Extract the [x, y] coordinate from the center of the cell holding the provided text.  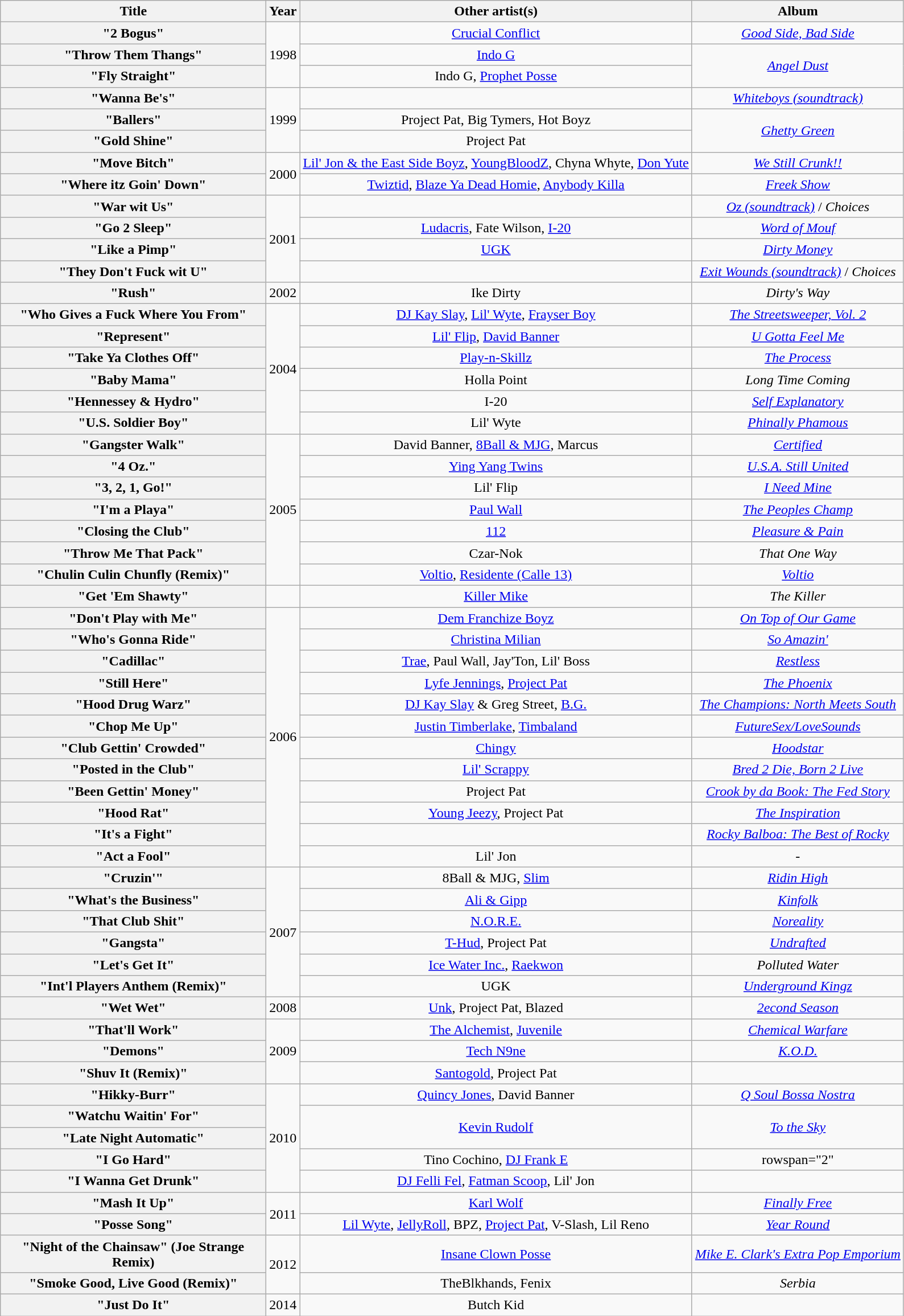
Butch Kid [496, 1305]
Chingy [496, 748]
"Watchu Waitin' For" [133, 1116]
Title [133, 11]
"Go 2 Sleep" [133, 228]
2007 [283, 932]
Freek Show [798, 184]
Q Soul Bossa Nostra [798, 1095]
Ludacris, Fate Wilson, I-20 [496, 228]
"Still Here" [133, 683]
Santogold, Project Pat [496, 1073]
Czar-Nok [496, 553]
2012 [283, 1265]
Karl Wolf [496, 1203]
Lil' Jon [496, 856]
Lil' Flip [496, 488]
K.O.D. [798, 1051]
"Been Gettin' Money" [133, 791]
Long Time Coming [798, 380]
Polluted Water [798, 965]
Killer Mike [496, 596]
rowspan="2" [798, 1159]
"Act a Fool" [133, 856]
I Need Mine [798, 488]
Word of Mouf [798, 228]
Other artist(s) [496, 11]
Christina Milian [496, 640]
So Amazin' [798, 640]
"Don't Play with Me" [133, 618]
2000 [283, 174]
Undrafted [798, 943]
"What's the Business" [133, 899]
Holla Point [496, 380]
"Hood Drug Warz" [133, 705]
Rocky Balboa: The Best of Rocky [798, 834]
"That Club Shit" [133, 921]
"I Go Hard" [133, 1159]
Kevin Rudolf [496, 1127]
"Represent" [133, 336]
"They Don't Fuck wit U" [133, 272]
Hoodstar [798, 748]
Serbia [798, 1283]
"Chulin Culin Chunfly (Remix)" [133, 574]
"Throw Them Thangs" [133, 55]
The Peoples Champ [798, 509]
Insane Clown Posse [496, 1253]
TheBlkhands, Fenix [496, 1283]
Ying Yang Twins [496, 466]
Lil' Scrappy [496, 770]
Unk, Project Pat, Blazed [496, 1008]
2002 [283, 293]
"Baby Mama" [133, 380]
"Cadillac" [133, 661]
"Hennessey & Hydro" [133, 401]
"Who Gives a Fuck Where You From" [133, 315]
"Closing the Club" [133, 531]
U.S.A. Still United [798, 466]
Kinfolk [798, 899]
2008 [283, 1008]
Twiztid, Blaze Ya Dead Homie, Anybody Killa [496, 184]
Indo G, Prophet Posse [496, 76]
"I'm a Playa" [133, 509]
The Inspiration [798, 813]
DJ Felli Fel, Fatman Scoop, Lil' Jon [496, 1181]
Lil' Flip, David Banner [496, 336]
"It's a Fight" [133, 834]
Lil' Wyte [496, 423]
"U.S. Soldier Boy" [133, 423]
2006 [283, 737]
The Phoenix [798, 683]
N.O.R.E. [496, 921]
I-20 [496, 401]
Lyfe Jennings, Project Pat [496, 683]
Ghetty Green [798, 130]
Dem Franchize Boyz [496, 618]
"Shuv It (Remix)" [133, 1073]
Certified [798, 445]
"Smoke Good, Live Good (Remix)" [133, 1283]
Justin Timberlake, Timbaland [496, 726]
Year Round [798, 1224]
Crucial Conflict [496, 33]
The Champions: North Meets South [798, 705]
"Rush" [133, 293]
Play-n-Skillz [496, 358]
Ali & Gipp [496, 899]
Lil Wyte, JellyRoll, BPZ, Project Pat, V-Slash, Lil Reno [496, 1224]
"I Wanna Get Drunk" [133, 1181]
"Ballers" [133, 120]
"Mash It Up" [133, 1203]
1999 [283, 120]
Voltio, Residente (Calle 13) [496, 574]
Lil' Jon & the East Side Boyz, YoungBloodZ, Chyna Whyte, Don Yute [496, 163]
"Gold Shine" [133, 141]
"Posse Song" [133, 1224]
"Where itz Goin' Down" [133, 184]
DJ Kay Slay, Lil' Wyte, Frayser Boy [496, 315]
The Alchemist, Juvenile [496, 1030]
"3, 2, 1, Go!" [133, 488]
Voltio [798, 574]
Ice Water Inc., Raekwon [496, 965]
Phinally Phamous [798, 423]
Whiteboys (soundtrack) [798, 98]
That One Way [798, 553]
Restless [798, 661]
8Ball & MJG, Slim [496, 878]
"Hikky-Burr" [133, 1095]
"Move Bitch" [133, 163]
Year [283, 11]
Project Pat, Big Tymers, Hot Boyz [496, 120]
Underground Kingz [798, 986]
"4 Oz." [133, 466]
"That'll Work" [133, 1030]
2005 [283, 509]
"Gangsta" [133, 943]
"Int'l Players Anthem (Remix)" [133, 986]
"Just Do It" [133, 1305]
"Night of the Chainsaw" (Joe Strange Remix) [133, 1253]
Ridin High [798, 878]
Oz (soundtrack) / Choices [798, 206]
To the Sky [798, 1127]
"War wit Us" [133, 206]
Tino Cochino, DJ Frank E [496, 1159]
Quincy Jones, David Banner [496, 1095]
"Gangster Walk" [133, 445]
Self Explanatory [798, 401]
Indo G [496, 55]
"Club Gettin' Crowded" [133, 748]
The Killer [798, 596]
Pleasure & Pain [798, 531]
Bred 2 Die, Born 2 Live [798, 770]
"2 Bogus" [133, 33]
The Streetsweeper, Vol. 2 [798, 315]
FutureSex/LoveSounds [798, 726]
2014 [283, 1305]
"Posted in the Club" [133, 770]
Angel Dust [798, 65]
Ike Dirty [496, 293]
"Throw Me That Pack" [133, 553]
"Hood Rat" [133, 813]
112 [496, 531]
Exit Wounds (soundtrack) / Choices [798, 272]
We Still Crunk!! [798, 163]
2econd Season [798, 1008]
On Top of Our Game [798, 618]
Paul Wall [496, 509]
Chemical Warfare [798, 1030]
- [798, 856]
"Like a Pimp" [133, 249]
"Take Ya Clothes Off" [133, 358]
Tech N9ne [496, 1051]
Album [798, 11]
Good Side, Bad Side [798, 33]
2009 [283, 1051]
2010 [283, 1138]
David Banner, 8Ball & MJG, Marcus [496, 445]
DJ Kay Slay & Greg Street, B.G. [496, 705]
Dirty's Way [798, 293]
"Fly Straight" [133, 76]
"Demons" [133, 1051]
Young Jeezy, Project Pat [496, 813]
Dirty Money [798, 249]
2004 [283, 369]
1998 [283, 55]
The Process [798, 358]
U Gotta Feel Me [798, 336]
Crook by da Book: The Fed Story [798, 791]
"Wanna Be's" [133, 98]
Trae, Paul Wall, Jay'Ton, Lil' Boss [496, 661]
"Late Night Automatic" [133, 1138]
Mike E. Clark's Extra Pop Emporium [798, 1253]
"Let's Get It" [133, 965]
"Wet Wet" [133, 1008]
2001 [283, 238]
T-Hud, Project Pat [496, 943]
Finally Free [798, 1203]
"Get 'Em Shawty" [133, 596]
"Who's Gonna Ride" [133, 640]
"Chop Me Up" [133, 726]
Noreality [798, 921]
2011 [283, 1214]
"Cruzin'" [133, 878]
